Pinpoint the cell where the given text exists, returning its (x, y) midpoint coordinate. 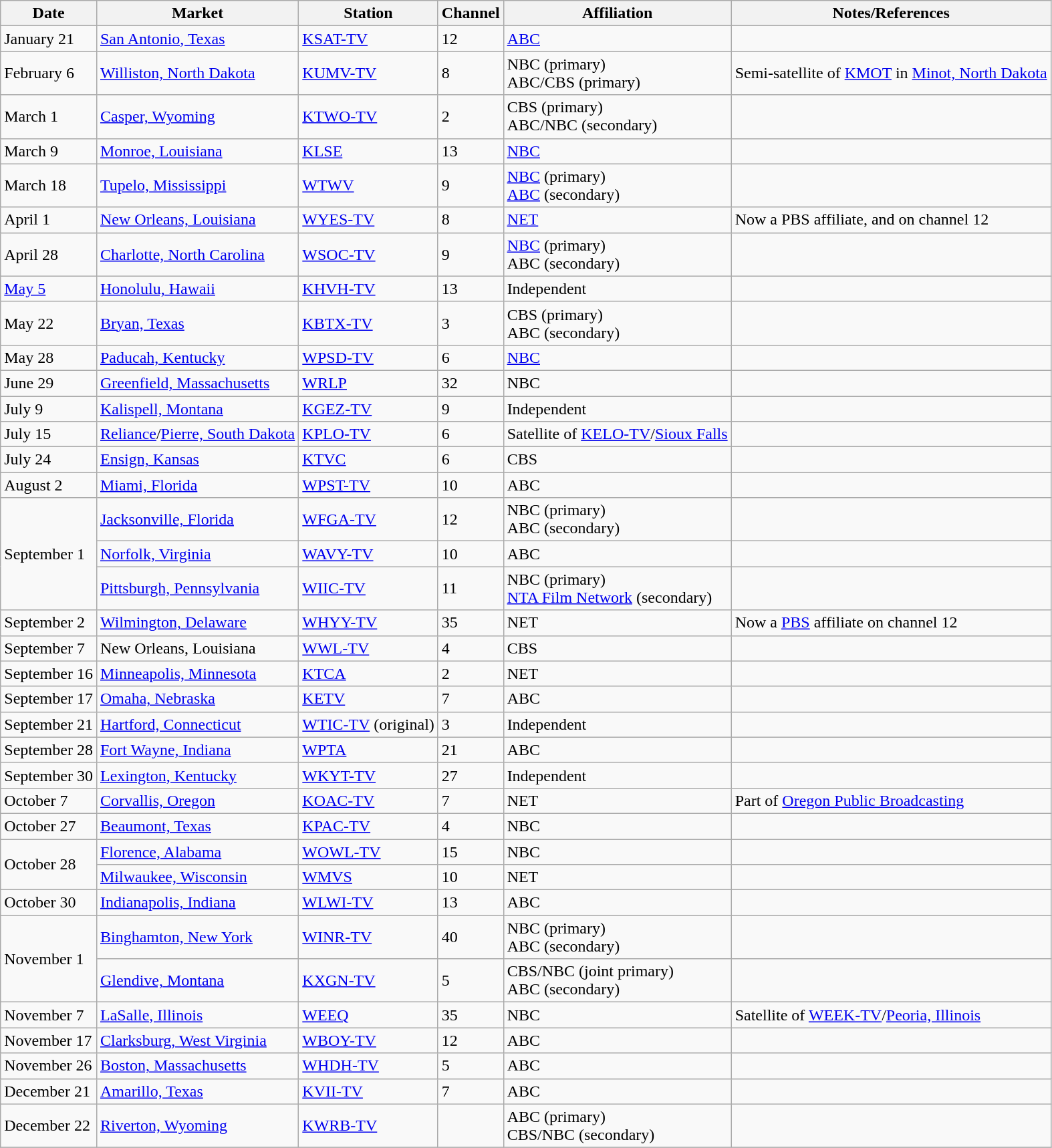
September 1 (49, 554)
21 (471, 750)
ABC (primary) CBS/NBC (secondary) (618, 1125)
Omaha, Nebraska (197, 699)
September 17 (49, 699)
KETV (369, 699)
February 6 (49, 74)
Lexington, Kentucky (197, 775)
Glendive, Montana (197, 981)
15 (471, 852)
KXGN-TV (369, 981)
Date (49, 13)
Riverton, Wyoming (197, 1125)
October 27 (49, 826)
Clarksburg, West Virginia (197, 1040)
KTCA (369, 674)
December 21 (49, 1091)
Paducah, Kentucky (197, 357)
WHYY-TV (369, 623)
Semi-satellite of KMOT in Minot, North Dakota (891, 74)
Now a PBS affiliate on channel 12 (891, 623)
Affiliation (618, 13)
32 (471, 383)
KOAC-TV (369, 801)
July 9 (49, 408)
San Antonio, Texas (197, 39)
WPSD-TV (369, 357)
May 28 (49, 357)
Boston, Massachusetts (197, 1066)
Pittsburgh, Pennsylvania (197, 588)
WYES-TV (369, 220)
Kalispell, Montana (197, 408)
27 (471, 775)
Charlotte, North Carolina (197, 254)
KVII-TV (369, 1091)
Ensign, Kansas (197, 460)
KPAC-TV (369, 826)
November 17 (49, 1040)
40 (471, 937)
November 1 (49, 959)
April 28 (49, 254)
KSAT-TV (369, 39)
June 29 (49, 383)
KTWO-TV (369, 116)
Binghamton, New York (197, 937)
October 30 (49, 903)
WPTA (369, 750)
Minneapolis, Minnesota (197, 674)
Jacksonville, Florida (197, 520)
September 30 (49, 775)
May 22 (49, 323)
Fort Wayne, Indiana (197, 750)
WTIC-TV (original) (369, 724)
KBTX-TV (369, 323)
CBS (primary) ABC (secondary) (618, 323)
Beaumont, Texas (197, 826)
Part of Oregon Public Broadcasting (891, 801)
Now a PBS affiliate, and on channel 12 (891, 220)
WIIC-TV (369, 588)
Channel (471, 13)
WBOY-TV (369, 1040)
LaSalle, Illinois (197, 1015)
KLSE (369, 151)
August 2 (49, 485)
Market (197, 13)
Hartford, Connecticut (197, 724)
September 28 (49, 750)
KGEZ-TV (369, 408)
March 9 (49, 151)
October 7 (49, 801)
KTVC (369, 460)
KUMV-TV (369, 74)
September 16 (49, 674)
CBS (primary) ABC/NBC (secondary) (618, 116)
Florence, Alabama (197, 852)
March 18 (49, 186)
WINR-TV (369, 937)
July 24 (49, 460)
September 7 (49, 648)
WSOC-TV (369, 254)
WKYT-TV (369, 775)
WHDH-TV (369, 1066)
November 7 (49, 1015)
Indianapolis, Indiana (197, 903)
September 21 (49, 724)
March 1 (49, 116)
KPLO-TV (369, 434)
NBC (primary) NTA Film Network (secondary) (618, 588)
WOWL-TV (369, 852)
CBS/NBC (joint primary) ABC (secondary) (618, 981)
Satellite of WEEK-TV/Peoria, Illinois (891, 1015)
January 21 (49, 39)
Reliance/Pierre, South Dakota (197, 434)
Honolulu, Hawaii (197, 289)
Tupelo, Mississippi (197, 186)
Station (369, 13)
Wilmington, Delaware (197, 623)
Monroe, Louisiana (197, 151)
May 5 (49, 289)
November 26 (49, 1066)
11 (471, 588)
Bryan, Texas (197, 323)
Corvallis, Oregon (197, 801)
WPST-TV (369, 485)
April 1 (49, 220)
September 2 (49, 623)
Casper, Wyoming (197, 116)
Greenfield, Massachusetts (197, 383)
WEEQ (369, 1015)
Satellite of KELO-TV/Sioux Falls (618, 434)
WWL-TV (369, 648)
KWRB-TV (369, 1125)
December 22 (49, 1125)
Milwaukee, Wisconsin (197, 877)
Notes/References (891, 13)
KHVH-TV (369, 289)
WRLP (369, 383)
Amarillo, Texas (197, 1091)
Williston, North Dakota (197, 74)
July 15 (49, 434)
October 28 (49, 865)
WFGA-TV (369, 520)
Miami, Florida (197, 485)
WMVS (369, 877)
Norfolk, Virginia (197, 554)
WLWI-TV (369, 903)
NBC (primary) ABC/CBS (primary) (618, 74)
WTWV (369, 186)
WAVY-TV (369, 554)
